Search for the cell housing the specified text and yield its [x, y] center coordinate. 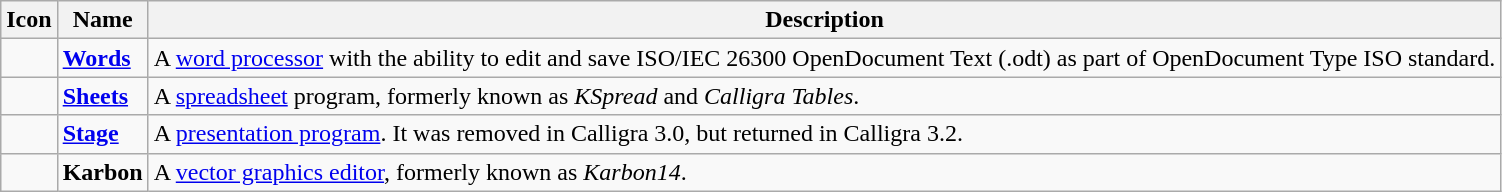
Stage [102, 134]
Sheets [102, 96]
Icon [29, 20]
Words [102, 58]
Name [102, 20]
A word processor with the ability to edit and save ISO/IEC 26300 OpenDocument Text (.odt) as part of OpenDocument Type ISO standard. [824, 58]
Karbon [102, 172]
A spreadsheet program, formerly known as KSpread and Calligra Tables. [824, 96]
A vector graphics editor, formerly known as Karbon14. [824, 172]
A presentation program. It was removed in Calligra 3.0, but returned in Calligra 3.2. [824, 134]
Description [824, 20]
